Return [x, y] of the center of cell containing provided text 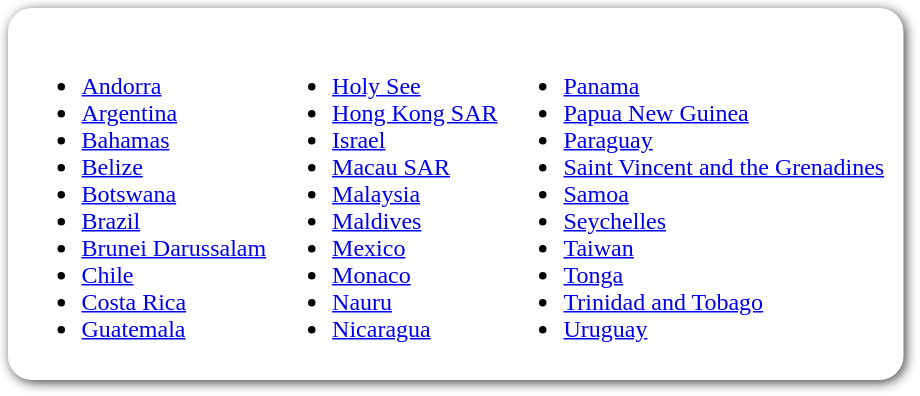
Andorra Argentina Bahamas Belize Botswana Brazil Brunei Darussalam Chile Costa Rica Guatemala [144, 194]
Holy See Hong Kong SAR Israel Macau SAR Malaysia Maldives Mexico Monaco Nauru Nicaragua [385, 194]
Panama Papua New Guinea Paraguay Saint Vincent and the Grenadines Samoa Seychelles Taiwan Tonga Trinidad and Tobago Uruguay [694, 194]
